Search for the cell housing the specified text and yield its [x, y] center coordinate. 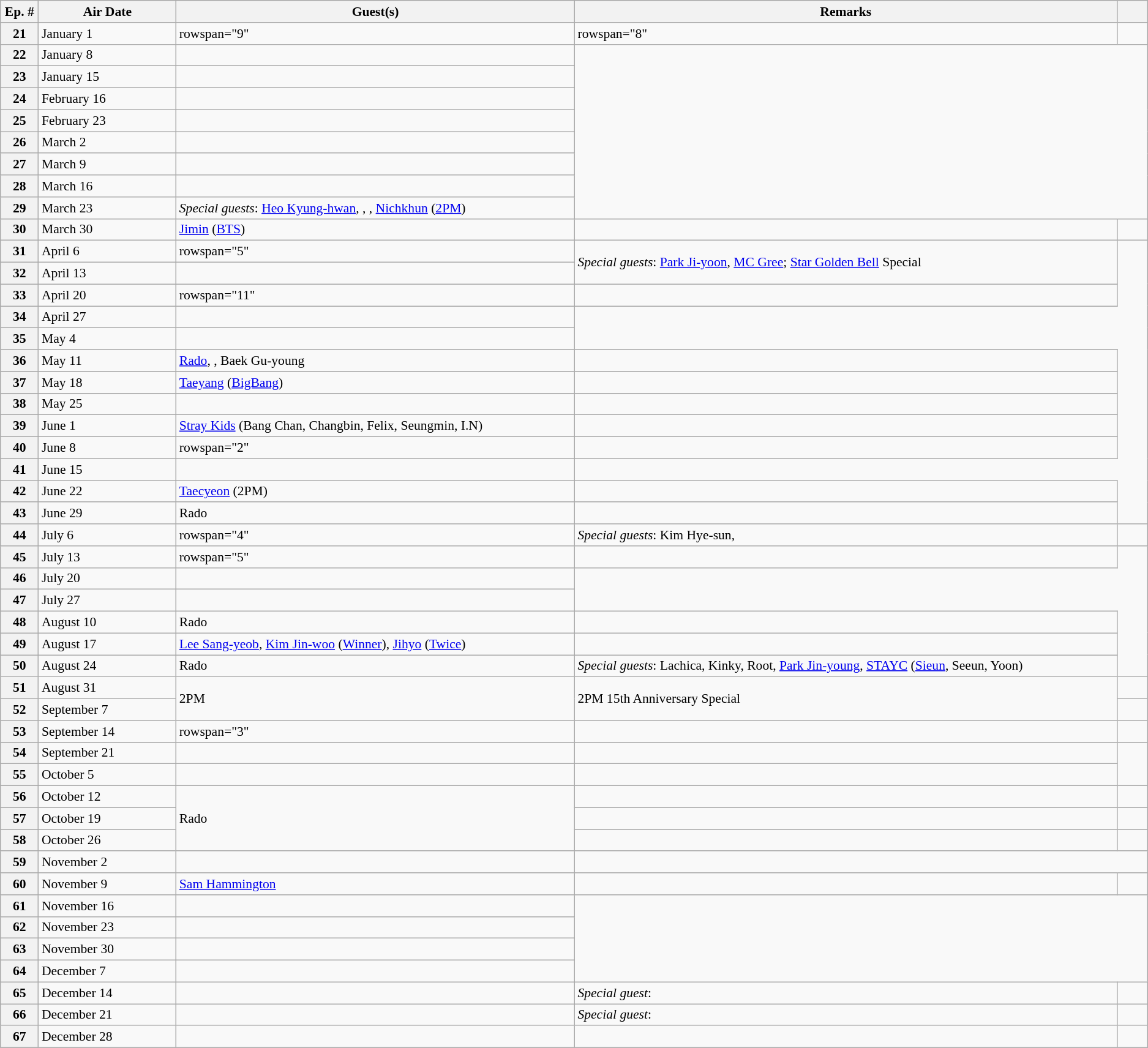
66 [20, 1015]
Taeyang (BigBang) [376, 383]
August 24 [108, 666]
January 8 [108, 55]
December 7 [108, 971]
28 [20, 186]
35 [20, 339]
44 [20, 535]
August 31 [108, 688]
March 16 [108, 186]
December 14 [108, 993]
56 [20, 797]
Sam Hammington [376, 884]
22 [20, 55]
Air Date [108, 12]
April 27 [108, 317]
38 [20, 404]
January 1 [108, 34]
May 25 [108, 404]
47 [20, 601]
June 15 [108, 470]
23 [20, 77]
67 [20, 1037]
63 [20, 949]
Rado, , Baek Gu-young [376, 361]
August 17 [108, 644]
November 9 [108, 884]
June 1 [108, 426]
27 [20, 165]
March 23 [108, 208]
May 18 [108, 383]
40 [20, 448]
36 [20, 361]
rowspan="9" [376, 34]
June 29 [108, 514]
October 12 [108, 797]
39 [20, 426]
61 [20, 906]
65 [20, 993]
November 16 [108, 906]
60 [20, 884]
April 13 [108, 274]
rowspan="11" [376, 295]
32 [20, 274]
33 [20, 295]
Lee Sang-yeob, Kim Jin-woo (Winner), Jihyo (Twice) [376, 644]
March 2 [108, 143]
August 10 [108, 623]
43 [20, 514]
July 27 [108, 601]
October 26 [108, 840]
rowspan="3" [376, 732]
55 [20, 775]
March 30 [108, 230]
October 19 [108, 818]
54 [20, 753]
Taecyeon (2PM) [376, 492]
59 [20, 863]
53 [20, 732]
48 [20, 623]
rowspan="8" [846, 34]
42 [20, 492]
49 [20, 644]
November 23 [108, 927]
Guest(s) [376, 12]
July 13 [108, 557]
21 [20, 34]
July 6 [108, 535]
34 [20, 317]
April 20 [108, 295]
Remarks [846, 12]
Ep. # [20, 12]
July 20 [108, 578]
Stray Kids (Bang Chan, Changbin, Felix, Seungmin, I.N) [376, 426]
February 23 [108, 121]
64 [20, 971]
rowspan="2" [376, 448]
31 [20, 252]
50 [20, 666]
September 7 [108, 709]
December 21 [108, 1015]
September 21 [108, 753]
29 [20, 208]
2PM [376, 699]
37 [20, 383]
December 28 [108, 1037]
March 9 [108, 165]
May 4 [108, 339]
April 6 [108, 252]
February 16 [108, 99]
Special guests: Kim Hye-sun, [846, 535]
June 22 [108, 492]
November 30 [108, 949]
June 8 [108, 448]
Jimin (BTS) [376, 230]
41 [20, 470]
58 [20, 840]
26 [20, 143]
62 [20, 927]
51 [20, 688]
Special guests: Heo Kyung-hwan, , , Nichkhun (2PM) [376, 208]
24 [20, 99]
46 [20, 578]
September 14 [108, 732]
October 5 [108, 775]
rowspan="4" [376, 535]
2PM 15th Anniversary Special [846, 699]
57 [20, 818]
45 [20, 557]
May 11 [108, 361]
25 [20, 121]
Special guests: Lachica, Kinky, Root, Park Jin-young, STAYC (Sieun, Seeun, Yoon) [846, 666]
November 2 [108, 863]
30 [20, 230]
Special guests: Park Ji-yoon, MC Gree; Star Golden Bell Special [846, 262]
January 15 [108, 77]
52 [20, 709]
